Return the (x, y) coordinate for the center point of the cell that contains the specified text.  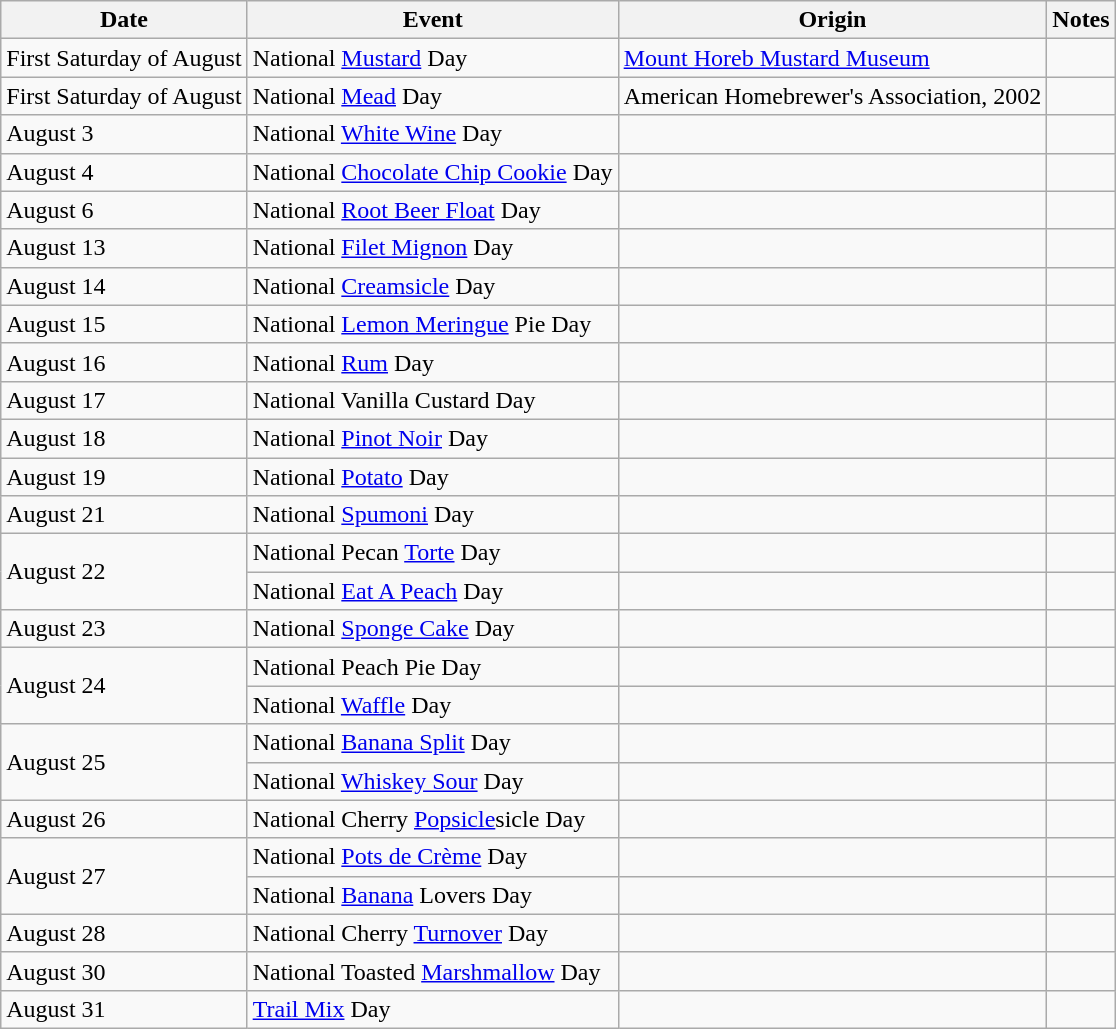
August 14 (124, 286)
National Pinot Noir Day (432, 438)
National Potato Day (432, 477)
August 25 (124, 762)
August 15 (124, 324)
August 21 (124, 515)
National White Wine Day (432, 134)
National Toasted Marshmallow Day (432, 971)
August 18 (124, 438)
National Banana Lovers Day (432, 895)
National Banana Split Day (432, 743)
National Pots de Crème Day (432, 857)
National Pecan Torte Day (432, 553)
National Waffle Day (432, 705)
Date (124, 20)
August 19 (124, 477)
August 17 (124, 400)
National Whiskey Sour Day (432, 781)
August 27 (124, 876)
August 16 (124, 362)
National Rum Day (432, 362)
Trail Mix Day (432, 1009)
August 26 (124, 819)
National Mead Day (432, 96)
National Cherry Popsiclesicle Day (432, 819)
August 6 (124, 210)
National Eat A Peach Day (432, 591)
National Root Beer Float Day (432, 210)
National Sponge Cake Day (432, 629)
National Peach Pie Day (432, 667)
August 22 (124, 572)
National Mustard Day (432, 58)
August 13 (124, 248)
National Spumoni Day (432, 515)
National Chocolate Chip Cookie Day (432, 172)
August 23 (124, 629)
National Creamsicle Day (432, 286)
National Vanilla Custard Day (432, 400)
National Cherry Turnover Day (432, 933)
Event (432, 20)
August 28 (124, 933)
Mount Horeb Mustard Museum (832, 58)
August 30 (124, 971)
August 3 (124, 134)
August 31 (124, 1009)
Origin (832, 20)
American Homebrewer's Association, 2002 (832, 96)
Notes (1081, 20)
August 4 (124, 172)
August 24 (124, 686)
National Lemon Meringue Pie Day (432, 324)
National Filet Mignon Day (432, 248)
